Locate the cell with the specified text and output its (X, Y) center coordinate. 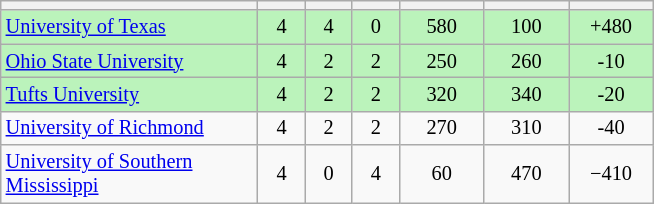
470 (526, 174)
340 (526, 94)
580 (442, 27)
260 (526, 61)
270 (442, 128)
University of Southern Mississippi (130, 174)
+480 (612, 27)
-20 (612, 94)
Ohio State University (130, 61)
University of Texas (130, 27)
60 (442, 174)
-10 (612, 61)
−410 (612, 174)
-40 (612, 128)
Tufts University (130, 94)
250 (442, 61)
University of Richmond (130, 128)
310 (526, 128)
320 (442, 94)
100 (526, 27)
